Return [X, Y] of the center of cell containing provided text 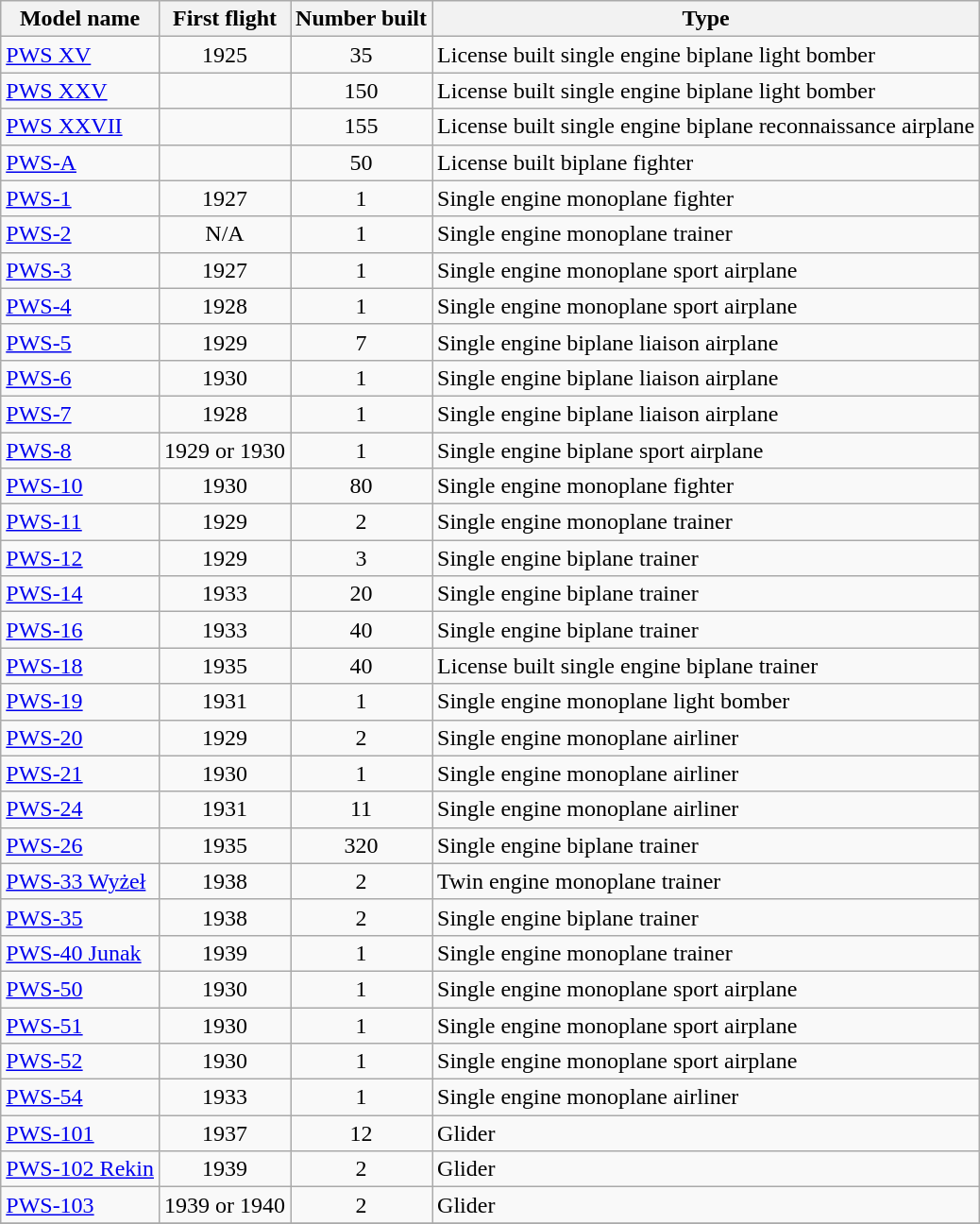
20 [362, 594]
155 [362, 127]
1939 or 1940 [225, 1205]
Model name [80, 19]
1937 [225, 1133]
PWS XXV [80, 91]
PWS-4 [80, 306]
320 [362, 845]
80 [362, 486]
First flight [225, 19]
License built biplane fighter [706, 162]
1929 or 1930 [225, 450]
150 [362, 91]
N/A [225, 234]
PWS-51 [80, 1025]
PWS-7 [80, 414]
Twin engine monoplane trainer [706, 881]
PWS-102 Rekin [80, 1169]
PWS XV [80, 55]
PWS-50 [80, 989]
3 [362, 558]
PWS-35 [80, 917]
License built single engine biplane reconnaissance airplane [706, 127]
Single engine biplane sport airplane [706, 450]
7 [362, 342]
Type [706, 19]
PWS-26 [80, 845]
50 [362, 162]
PWS-3 [80, 270]
PWS-101 [80, 1133]
PWS-19 [80, 702]
11 [362, 809]
PWS XXVII [80, 127]
PWS-52 [80, 1062]
PWS-16 [80, 630]
Number built [362, 19]
License built single engine biplane trainer [706, 666]
PWS-33 Wyżeł [80, 881]
12 [362, 1133]
PWS-18 [80, 666]
PWS-21 [80, 773]
PWS-11 [80, 522]
PWS-14 [80, 594]
Single engine monoplane light bomber [706, 702]
PWS-12 [80, 558]
PWS-5 [80, 342]
PWS-2 [80, 234]
1925 [225, 55]
PWS-10 [80, 486]
PWS-54 [80, 1097]
35 [362, 55]
PWS-A [80, 162]
PWS-24 [80, 809]
PWS-6 [80, 378]
PWS-8 [80, 450]
PWS-103 [80, 1205]
PWS-20 [80, 738]
PWS-1 [80, 198]
PWS-40 Junak [80, 953]
